Detect which cell encompasses the target text, then output its (X, Y) center coordinate. 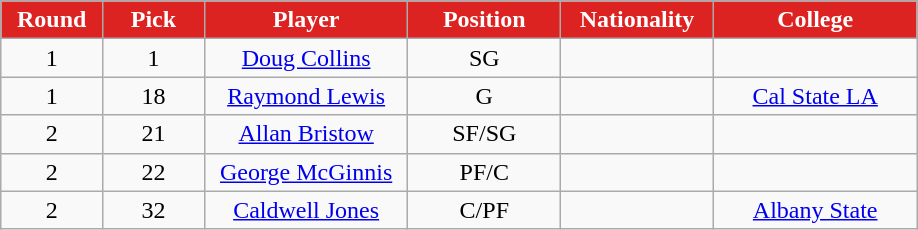
Round (52, 20)
18 (154, 96)
SG (484, 58)
Player (306, 20)
Doug Collins (306, 58)
College (815, 20)
Pick (154, 20)
Raymond Lewis (306, 96)
Cal State LA (815, 96)
PF/C (484, 172)
SF/SG (484, 134)
32 (154, 210)
21 (154, 134)
22 (154, 172)
Position (484, 20)
Albany State (815, 210)
G (484, 96)
Allan Bristow (306, 134)
C/PF (484, 210)
Caldwell Jones (306, 210)
Nationality (638, 20)
George McGinnis (306, 172)
